For the text-containing cell, return its midpoint in [x, y] coordinate format. 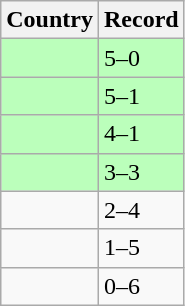
5–1 [141, 96]
4–1 [141, 134]
Record [141, 20]
5–0 [141, 58]
3–3 [141, 172]
Country [50, 20]
2–4 [141, 210]
1–5 [141, 248]
0–6 [141, 286]
